Provide the [X, Y] coordinate of the cell's center where the given text is located.  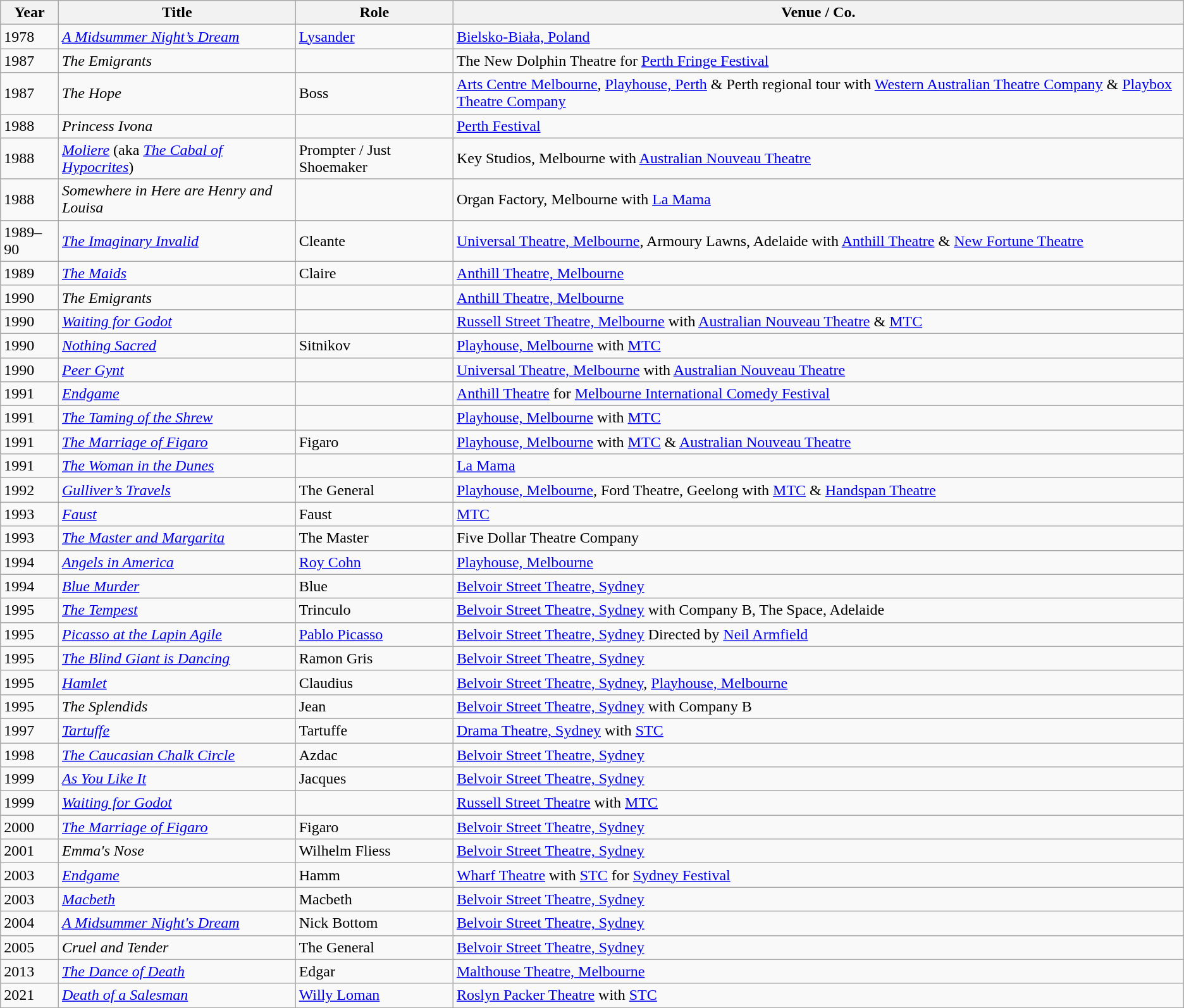
Anthill Theatre for Melbourne International Comedy Festival [818, 394]
Playhouse, Melbourne with MTC & Australian Nouveau Theatre [818, 442]
Azdac [374, 754]
Belvoir Street Theatre, Sydney with Company B [818, 706]
Year [30, 13]
Lysander [374, 37]
Wilhelm Fliess [374, 851]
1978 [30, 37]
Role [374, 13]
A Midsummer Night's Dream [177, 923]
Drama Theatre, Sydney with STC [818, 730]
As You Like It [177, 779]
Bielsko-Biała, Poland [818, 37]
Gulliver’s Travels [177, 490]
Belvoir Street Theatre, Sydney, Playhouse, Melbourne [818, 682]
The New Dolphin Theatre for Perth Fringe Festival [818, 61]
Pablo Picasso [374, 634]
Universal Theatre, Melbourne with Australian Nouveau Theatre [818, 370]
Boss [374, 94]
Jacques [374, 779]
The Maids [177, 273]
Malthouse Theatre, Melbourne [818, 971]
Title [177, 13]
Moliere (aka The Cabal of Hypocrites) [177, 158]
Prompter / Just Shoemaker [374, 158]
Cleante [374, 240]
Russell Street Theatre, Melbourne with Australian Nouveau Theatre & MTC [818, 321]
Arts Centre Melbourne, Playhouse, Perth & Perth regional tour with Western Australian Theatre Company & Playbox Theatre Company [818, 94]
La Mama [818, 466]
Emma's Nose [177, 851]
Roslyn Packer Theatre with STC [818, 995]
Venue / Co. [818, 13]
Willy Loman [374, 995]
1989–90 [30, 240]
Hamm [374, 875]
Princess Ivona [177, 126]
The Master and Margarita [177, 538]
Jean [374, 706]
Russell Street Theatre with MTC [818, 803]
The Tempest [177, 610]
MTC [818, 514]
Hamlet [177, 682]
Edgar [374, 971]
Playhouse, Melbourne, Ford Theatre, Geelong with MTC & Handspan Theatre [818, 490]
The Hope [177, 94]
A Midsummer Night’s Dream [177, 37]
Trinculo [374, 610]
1989 [30, 273]
Nick Bottom [374, 923]
2021 [30, 995]
2001 [30, 851]
Roy Cohn [374, 562]
The Blind Giant is Dancing [177, 658]
Belvoir Street Theatre, Sydney with Company B, The Space, Adelaide [818, 610]
Five Dollar Theatre Company [818, 538]
2005 [30, 947]
Blue Murder [177, 586]
Ramon Gris [374, 658]
Blue [374, 586]
Claire [374, 273]
The Imaginary Invalid [177, 240]
The Master [374, 538]
Cruel and Tender [177, 947]
The Splendids [177, 706]
Perth Festival [818, 126]
The Woman in the Dunes [177, 466]
Universal Theatre, Melbourne, Armoury Lawns, Adelaide with Anthill Theatre & New Fortune Theatre [818, 240]
1992 [30, 490]
1998 [30, 754]
Organ Factory, Melbourne with La Mama [818, 200]
2004 [30, 923]
Death of a Salesman [177, 995]
2000 [30, 827]
Playhouse, Melbourne [818, 562]
Picasso at the Lapin Agile [177, 634]
The Caucasian Chalk Circle [177, 754]
2013 [30, 971]
The Dance of Death [177, 971]
Key Studios, Melbourne with Australian Nouveau Theatre [818, 158]
Claudius [374, 682]
Wharf Theatre with STC for Sydney Festival [818, 875]
Peer Gynt [177, 370]
The Taming of the Shrew [177, 418]
Somewhere in Here are Henry and Louisa [177, 200]
Sitnikov [374, 345]
Angels in America [177, 562]
1997 [30, 730]
Belvoir Street Theatre, Sydney Directed by Neil Armfield [818, 634]
Nothing Sacred [177, 345]
